Provide the (X, Y) coordinate of the cell's center where the given text is located.  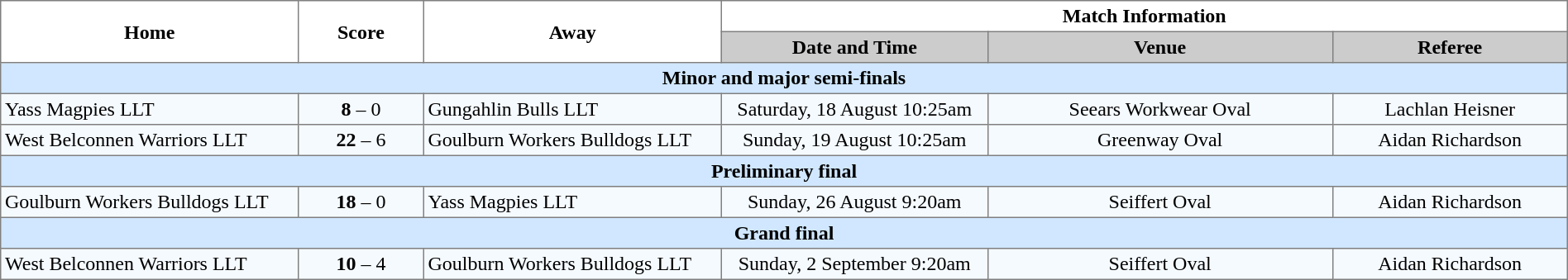
10 – 4 (361, 264)
Lachlan Heisner (1450, 109)
Home (150, 31)
Sunday, 19 August 10:25am (854, 140)
Seears Workwear Oval (1159, 109)
18 – 0 (361, 202)
Date and Time (854, 47)
Venue (1159, 47)
Referee (1450, 47)
22 – 6 (361, 140)
Score (361, 31)
8 – 0 (361, 109)
Gungahlin Bulls LLT (572, 109)
Match Information (1145, 17)
Greenway Oval (1159, 140)
Sunday, 26 August 9:20am (854, 202)
Sunday, 2 September 9:20am (854, 264)
Minor and major semi-finals (784, 78)
Grand final (784, 233)
Preliminary final (784, 171)
Away (572, 31)
Saturday, 18 August 10:25am (854, 109)
